Locate the cell with the specified text and output its [x, y] center coordinate. 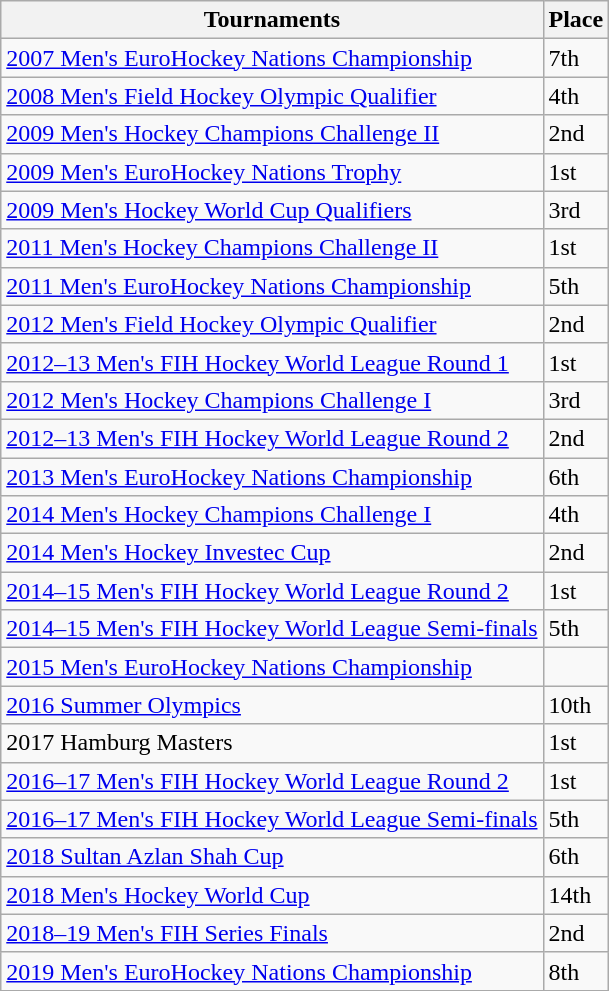
2007 Men's EuroHockey Nations Championship [272, 58]
Place [576, 20]
2012–13 Men's FIH Hockey World League Round 2 [272, 438]
2011 Men's EuroHockey Nations Championship [272, 286]
2012 Men's Field Hockey Olympic Qualifier [272, 324]
10th [576, 705]
2014–15 Men's FIH Hockey World League Semi-finals [272, 629]
2018 Men's Hockey World Cup [272, 895]
2014–15 Men's FIH Hockey World League Round 2 [272, 591]
2008 Men's Field Hockey Olympic Qualifier [272, 96]
2009 Men's Hockey World Cup Qualifiers [272, 210]
2017 Hamburg Masters [272, 743]
14th [576, 895]
2016–17 Men's FIH Hockey World League Round 2 [272, 781]
2015 Men's EuroHockey Nations Championship [272, 667]
2012–13 Men's FIH Hockey World League Round 1 [272, 362]
2009 Men's EuroHockey Nations Trophy [272, 172]
2016 Summer Olympics [272, 705]
2013 Men's EuroHockey Nations Championship [272, 477]
2019 Men's EuroHockey Nations Championship [272, 971]
2018–19 Men's FIH Series Finals [272, 933]
Tournaments [272, 20]
7th [576, 58]
2018 Sultan Azlan Shah Cup [272, 857]
8th [576, 971]
2012 Men's Hockey Champions Challenge I [272, 400]
2014 Men's Hockey Investec Cup [272, 553]
2014 Men's Hockey Champions Challenge I [272, 515]
2009 Men's Hockey Champions Challenge II [272, 134]
2016–17 Men's FIH Hockey World League Semi-finals [272, 819]
2011 Men's Hockey Champions Challenge II [272, 248]
